Locate the cell with the specified text and output its (X, Y) center coordinate. 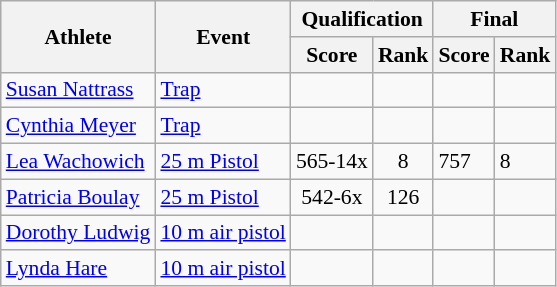
542-6x (332, 197)
Cynthia Meyer (78, 126)
565-14x (332, 162)
Lea Wachowich (78, 162)
757 (464, 162)
Patricia Boulay (78, 197)
Event (222, 36)
Dorothy Ludwig (78, 233)
126 (404, 197)
Susan Nattrass (78, 90)
Athlete (78, 36)
Final (494, 19)
Lynda Hare (78, 269)
Qualification (362, 19)
